Detect which cell encompasses the target text, then output its [X, Y] center coordinate. 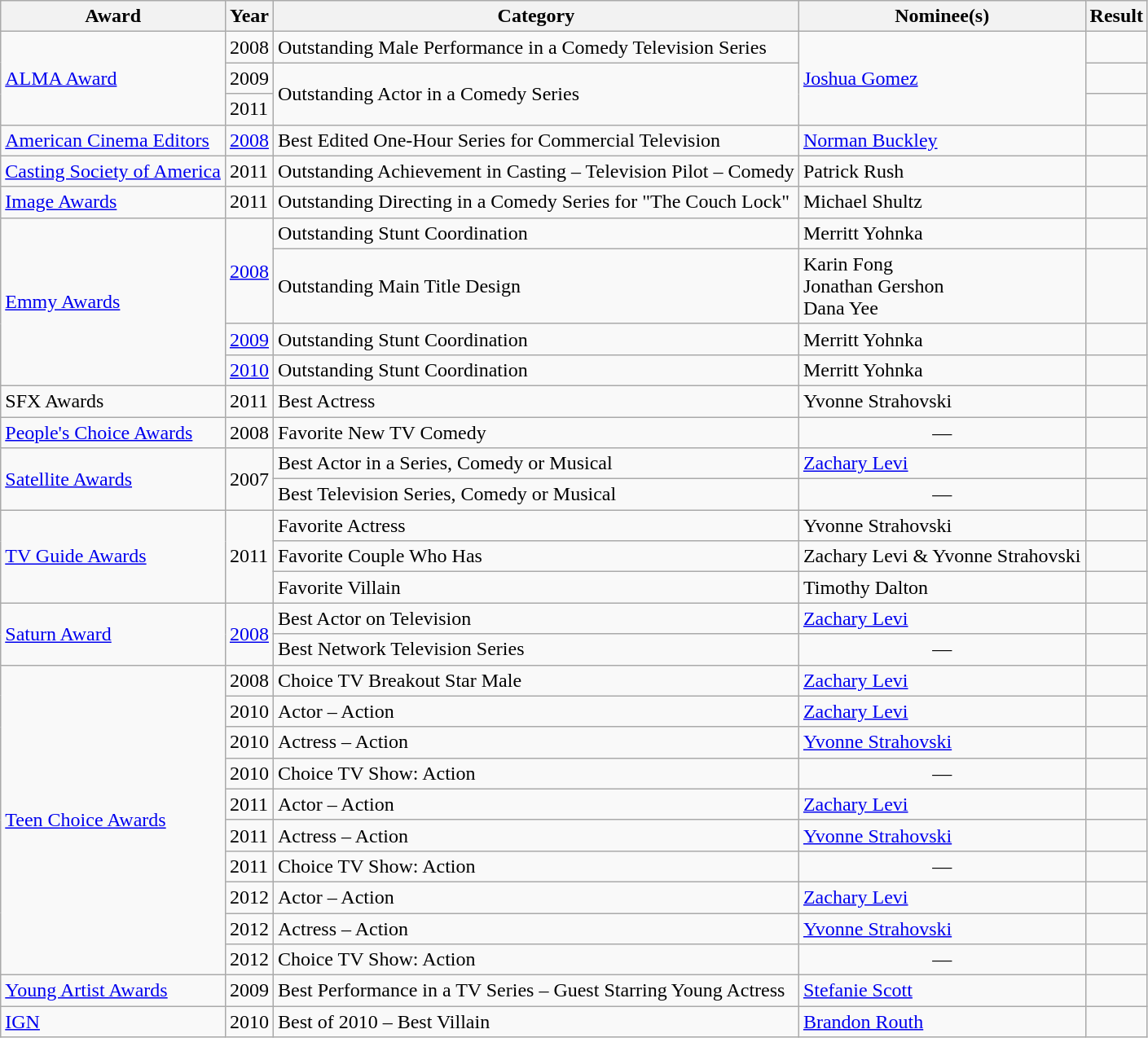
Zachary Levi & Yvonne Strahovski [942, 556]
Outstanding Main Title Design [536, 286]
Best Performance in a TV Series – Guest Starring Young Actress [536, 991]
Brandon Routh [942, 1022]
Favorite Actress [536, 526]
Year [249, 16]
Young Artist Awards [113, 991]
Best of 2010 – Best Villain [536, 1022]
Favorite Villain [536, 587]
Emmy Awards [113, 301]
SFX Awards [113, 401]
Best Television Series, Comedy or Musical [536, 495]
Stefanie Scott [942, 991]
Nominee(s) [942, 16]
Casting Society of America [113, 171]
Outstanding Directing in a Comedy Series for "The Couch Lock" [536, 202]
Outstanding Achievement in Casting – Television Pilot – Comedy [536, 171]
2007 [249, 479]
Outstanding Actor in a Comedy Series [536, 94]
Michael Shultz [942, 202]
Norman Buckley [942, 140]
Best Edited One-Hour Series for Commercial Television [536, 140]
Karin FongJonathan GershonDana Yee [942, 286]
Patrick Rush [942, 171]
Satellite Awards [113, 479]
Best Network Television Series [536, 649]
Best Actress [536, 401]
Best Actor on Television [536, 618]
Teen Choice Awards [113, 820]
Category [536, 16]
IGN [113, 1022]
Image Awards [113, 202]
Best Actor in a Series, Comedy or Musical [536, 464]
Outstanding Male Performance in a Comedy Television Series [536, 47]
People's Choice Awards [113, 433]
ALMA Award [113, 78]
Result [1116, 16]
Favorite Couple Who Has [536, 556]
Joshua Gomez [942, 78]
TV Guide Awards [113, 556]
Award [113, 16]
Choice TV Breakout Star Male [536, 680]
Timothy Dalton [942, 587]
Favorite New TV Comedy [536, 433]
Saturn Award [113, 634]
American Cinema Editors [113, 140]
